Locate the cell with the specified text and output its (x, y) center coordinate. 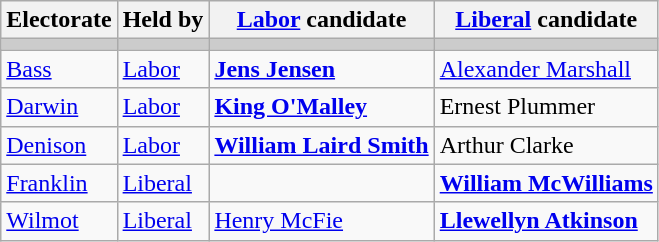
William McWilliams (546, 183)
William Laird Smith (322, 145)
Labor candidate (322, 20)
Alexander Marshall (546, 69)
Electorate (59, 20)
Darwin (59, 107)
Henry McFie (322, 221)
Jens Jensen (322, 69)
Franklin (59, 183)
Wilmot (59, 221)
Denison (59, 145)
Bass (59, 69)
Liberal candidate (546, 20)
Held by (163, 20)
Llewellyn Atkinson (546, 221)
Ernest Plummer (546, 107)
Arthur Clarke (546, 145)
King O'Malley (322, 107)
